Search for the cell housing the specified text and yield its [X, Y] center coordinate. 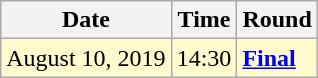
August 10, 2019 [86, 58]
Round [277, 20]
Date [86, 20]
14:30 [204, 58]
Time [204, 20]
Final [277, 58]
